Return (x, y) of the center of cell containing provided text 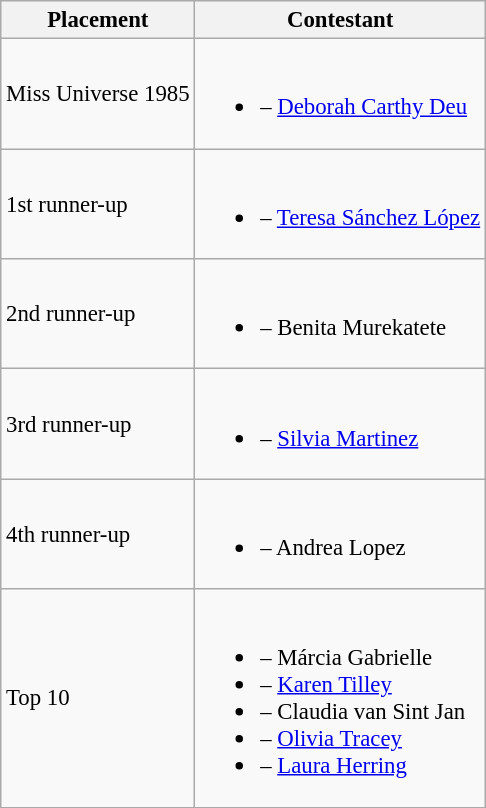
3rd runner-up (98, 424)
– Márcia Gabrielle – Karen Tilley – Claudia van Sint Jan – Olivia Tracey – Laura Herring (340, 698)
1st runner-up (98, 204)
Miss Universe 1985 (98, 94)
– Deborah Carthy Deu (340, 94)
Top 10 (98, 698)
– Benita Murekatete (340, 314)
Placement (98, 20)
– Andrea Lopez (340, 534)
– Silvia Martinez (340, 424)
4th runner-up (98, 534)
– Teresa Sánchez López (340, 204)
2nd runner-up (98, 314)
Contestant (340, 20)
